Pinpoint the cell where the given text exists, returning its [X, Y] midpoint coordinate. 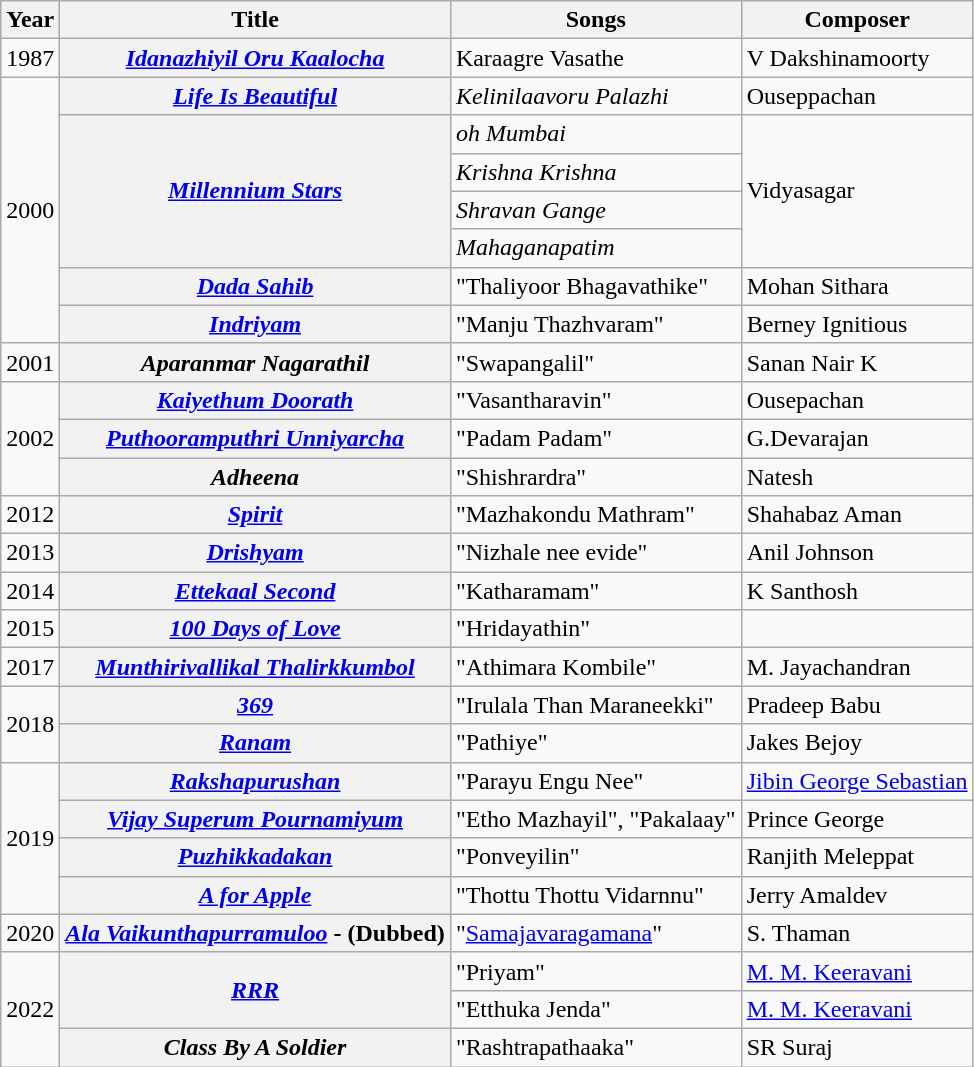
Adheena [256, 477]
Aparanmar Nagarathil [256, 362]
Munthirivallikal Thalirkkumbol [256, 667]
"Athimara Kombile" [596, 667]
Indriyam [256, 324]
2019 [30, 838]
"Shishrardra" [596, 477]
"Swapangalil" [596, 362]
2014 [30, 591]
Jibin George Sebastian [857, 781]
Ettekaal Second [256, 591]
Class By A Soldier [256, 1047]
369 [256, 705]
"Pathiye" [596, 743]
Ranam [256, 743]
SR Suraj [857, 1047]
2000 [30, 210]
G.Devarajan [857, 438]
"Mazhakondu Mathram" [596, 515]
"Padam Padam" [596, 438]
Puthooramputhri Unniyarcha [256, 438]
Ouseppachan [857, 96]
Mahaganapatim [596, 248]
RRR [256, 990]
Krishna Krishna [596, 172]
Millennium Stars [256, 191]
"Etho Mazhayil", "Pakalaay" [596, 819]
Year [30, 20]
Puzhikkadakan [256, 857]
2013 [30, 553]
Rakshapurushan [256, 781]
Karaagre Vasathe [596, 58]
1987 [30, 58]
Ala Vaikunthapurramuloo - (Dubbed) [256, 933]
"Etthuka Jenda" [596, 1009]
"Priyam" [596, 971]
Life Is Beautiful [256, 96]
2015 [30, 629]
Anil Johnson [857, 553]
V Dakshinamoorty [857, 58]
2022 [30, 1009]
Jakes Bejoy [857, 743]
"Parayu Engu Nee" [596, 781]
Sanan Nair K [857, 362]
Vijay Superum Pournamiyum [256, 819]
2020 [30, 933]
"Thaliyoor Bhagavathike" [596, 286]
Idanazhiyil Oru Kaalocha [256, 58]
Drishyam [256, 553]
K Santhosh [857, 591]
Ousepachan [857, 400]
Prince George [857, 819]
Dada Sahib [256, 286]
Natesh [857, 477]
"Nizhale nee evide" [596, 553]
Songs [596, 20]
"Samajavaragamana" [596, 933]
"Ponveyilin" [596, 857]
2018 [30, 724]
2017 [30, 667]
2001 [30, 362]
Vidyasagar [857, 191]
Spirit [256, 515]
Shravan Gange [596, 210]
S. Thaman [857, 933]
oh Mumbai [596, 134]
Kelinilaavoru Palazhi [596, 96]
M. Jayachandran [857, 667]
"Hridayathin" [596, 629]
"Vasantharavin" [596, 400]
Shahabaz Aman [857, 515]
A for Apple [256, 895]
Mohan Sithara [857, 286]
"Katharamam" [596, 591]
"Irulala Than Maraneekki" [596, 705]
2012 [30, 515]
Berney Ignitious [857, 324]
Composer [857, 20]
Jerry Amaldev [857, 895]
Ranjith Meleppat [857, 857]
Pradeep Babu [857, 705]
100 Days of Love [256, 629]
Title [256, 20]
Kaiyethum Doorath [256, 400]
"Rashtrapathaaka" [596, 1047]
2002 [30, 438]
"Thottu Thottu Vidarnnu" [596, 895]
"Manju Thazhvaram" [596, 324]
